Scan for the cell matching the given text and deliver its [X, Y] coordinate at center. 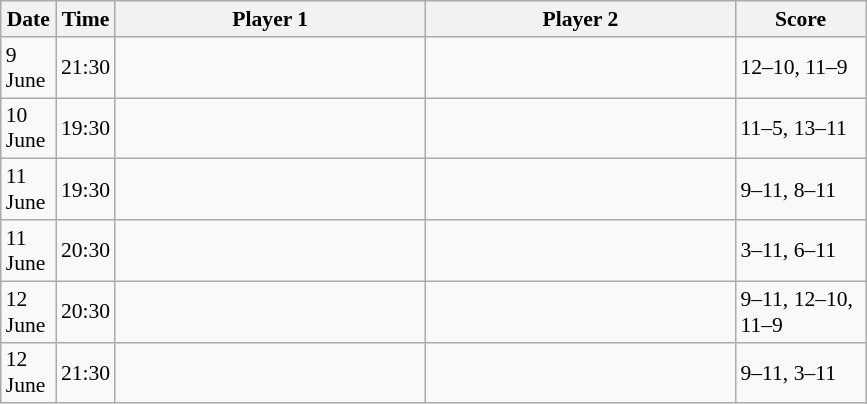
9–11, 3–11 [800, 372]
Date [28, 19]
10 June [28, 128]
Score [800, 19]
9–11, 8–11 [800, 190]
3–11, 6–11 [800, 250]
Time [86, 19]
12–10, 11–9 [800, 68]
Player 1 [270, 19]
11–5, 13–11 [800, 128]
Player 2 [580, 19]
9 June [28, 68]
9–11, 12–10, 11–9 [800, 312]
